Provide the [x, y] coordinate of the cell's center where the given text is located.  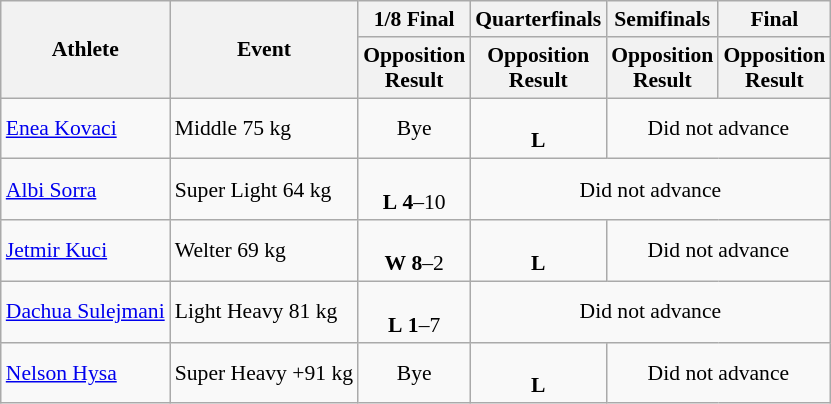
Athlete [86, 50]
Final [774, 19]
1/8 Final [414, 19]
Middle 75 kg [264, 128]
Dachua Sulejmani [86, 312]
W 8–2 [414, 250]
Semifinals [662, 19]
Light Heavy 81 kg [264, 312]
Jetmir Kuci [86, 250]
Enea Kovaci [86, 128]
L 4–10 [414, 190]
Welter 69 kg [264, 250]
Super Heavy +91 kg [264, 372]
L 1–7 [414, 312]
Albi Sorra [86, 190]
Event [264, 50]
Super Light 64 kg [264, 190]
Nelson Hysa [86, 372]
Quarterfinals [538, 19]
